Determine the (x, y) coordinate at the center of the cell enclosing the given text.  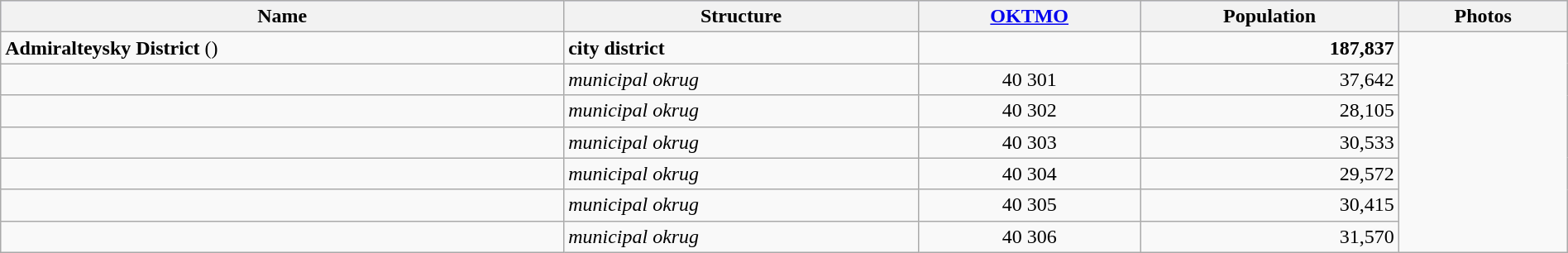
city district (741, 48)
40 303 (1030, 142)
37,642 (1269, 79)
30,415 (1269, 205)
Population (1269, 17)
40 302 (1030, 111)
40 306 (1030, 236)
40 304 (1030, 174)
Admiralteysky District () (283, 48)
29,572 (1269, 174)
187,837 (1269, 48)
40 305 (1030, 205)
40 301 (1030, 79)
Photos (1483, 17)
28,105 (1269, 111)
Name (283, 17)
Structure (741, 17)
OKTMO (1030, 17)
31,570 (1269, 236)
30,533 (1269, 142)
